Return [X, Y] of the center of cell containing provided text 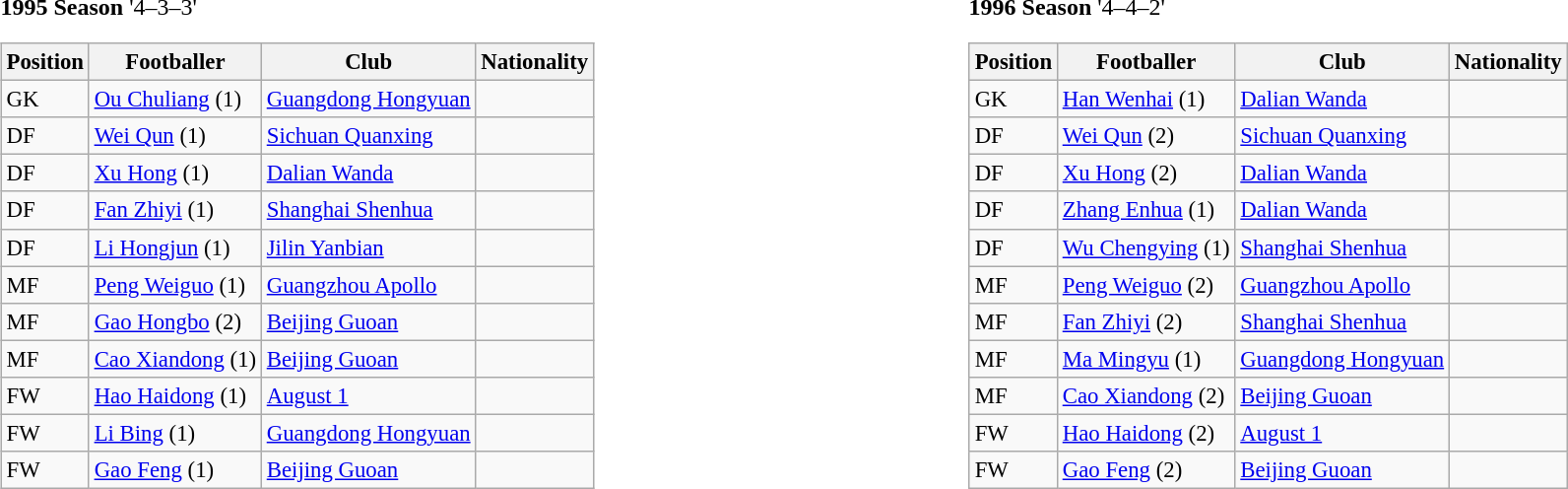
Cao Xiandong (2) [1146, 395]
Wei Qun (1) [175, 136]
Ou Chuliang (1) [175, 100]
Hao Haidong (2) [1146, 433]
Fan Zhiyi (2) [1146, 321]
Gao Feng (2) [1146, 470]
Fan Zhiyi (1) [175, 210]
Peng Weiguo (1) [175, 285]
Han Wenhai (1) [1146, 100]
Peng Weiguo (2) [1146, 285]
Li Hongjun (1) [175, 247]
Xu Hong (1) [175, 174]
Zhang Enhua (1) [1146, 210]
Cao Xiandong (1) [175, 359]
Gao Hongbo (2) [175, 321]
Li Bing (1) [175, 433]
Gao Feng (1) [175, 470]
Ma Mingyu (1) [1146, 359]
Xu Hong (2) [1146, 174]
Hao Haidong (1) [175, 395]
Wei Qun (2) [1146, 136]
Jilin Yanbian [368, 247]
Wu Chengying (1) [1146, 247]
